Scan for the cell matching the given text and deliver its (x, y) coordinate at center. 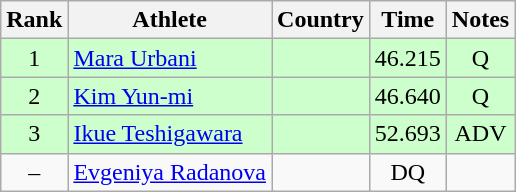
DQ (408, 172)
Rank (34, 20)
Time (408, 20)
Evgeniya Radanova (170, 172)
3 (34, 134)
46.640 (408, 96)
1 (34, 58)
Mara Urbani (170, 58)
2 (34, 96)
ADV (480, 134)
Athlete (170, 20)
Country (321, 20)
Kim Yun-mi (170, 96)
– (34, 172)
46.215 (408, 58)
52.693 (408, 134)
Notes (480, 20)
Ikue Teshigawara (170, 134)
